Find where the given text appears and provide that cell's center as [x, y] coordinate. 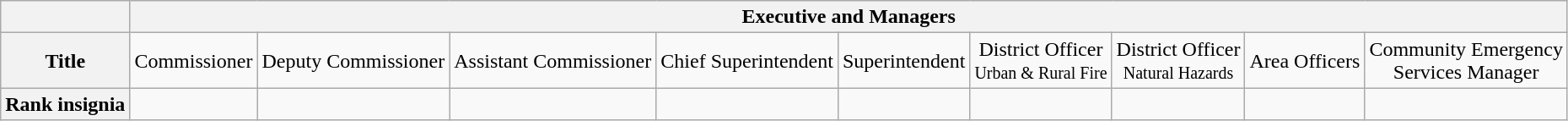
District OfficerNatural Hazards [1178, 61]
Commissioner [194, 61]
Title [66, 61]
Community Emergency Services Manager [1466, 61]
Deputy Commissioner [353, 61]
Rank insignia [66, 104]
District OfficerUrban & Rural Fire [1041, 61]
Chief Superintendent [747, 61]
Assistant Commissioner [553, 61]
Superintendent [903, 61]
Area Officers [1305, 61]
Executive and Managers [849, 17]
